From the cell containing the given text, extract its center point as [X, Y] coordinate. 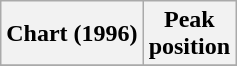
Chart (1996) [72, 34]
Peakposition [189, 34]
